From the cell containing the given text, extract its center point as [x, y] coordinate. 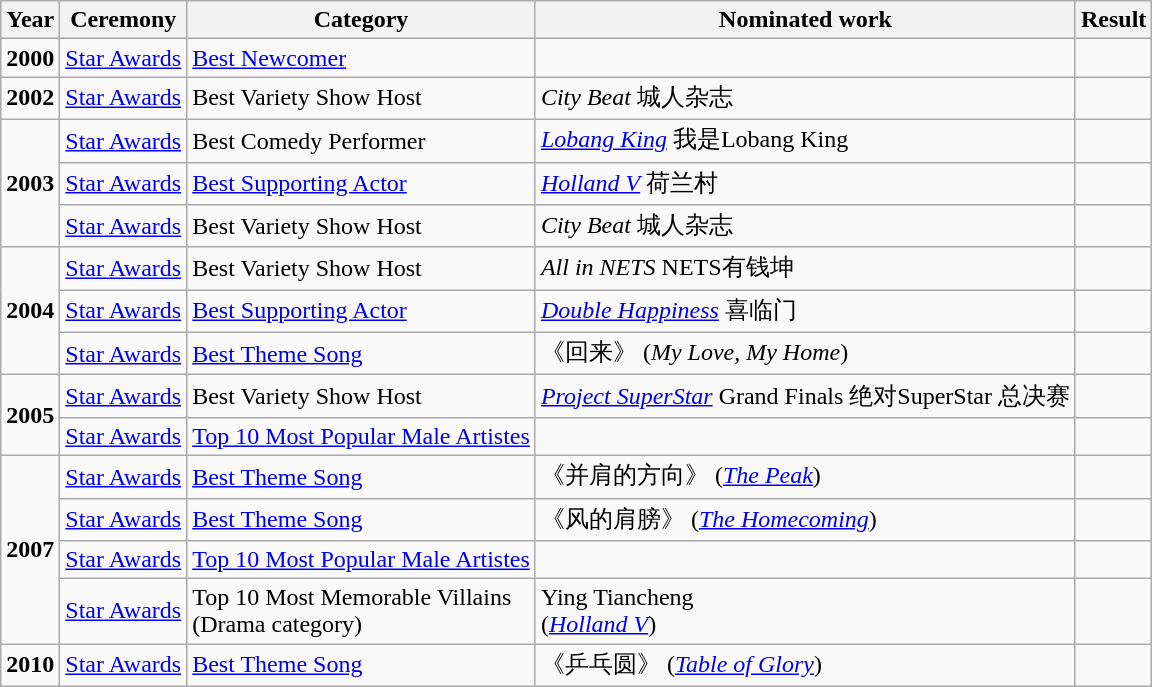
Nominated work [805, 20]
2004 [30, 311]
Best Newcomer [362, 58]
Result [1113, 20]
2003 [30, 183]
2005 [30, 416]
《风的肩膀》 (The Homecoming) [805, 520]
《并肩的方向》 (The Peak) [805, 476]
Holland V 荷兰村 [805, 184]
Ying Tiancheng(Holland V) [805, 612]
Category [362, 20]
Best Comedy Performer [362, 140]
Project SuperStar Grand Finals 绝对SuperStar 总决赛 [805, 396]
Top 10 Most Memorable Villains (Drama category) [362, 612]
All in NETS NETS有钱坤 [805, 268]
2002 [30, 98]
2007 [30, 549]
Double Happiness 喜临门 [805, 312]
2000 [30, 58]
Ceremony [124, 20]
Year [30, 20]
《乒乓圆》 (Table of Glory) [805, 666]
《回来》 (My Love, My Home) [805, 354]
Lobang King 我是Lobang King [805, 140]
2010 [30, 666]
